Detect which cell encompasses the target text, then output its [X, Y] center coordinate. 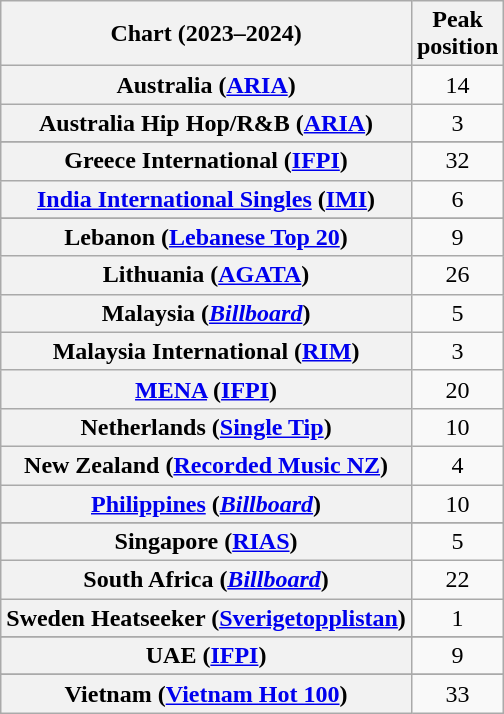
1 [457, 618]
22 [457, 580]
20 [457, 389]
India International Singles (IMI) [206, 199]
Vietnam (Vietnam Hot 100) [206, 694]
32 [457, 161]
Greece International (IFPI) [206, 161]
33 [457, 694]
Australia (ARIA) [206, 85]
Sweden Heatseeker (Sverigetopplistan) [206, 618]
Lithuania (AGATA) [206, 275]
Philippines (Billboard) [206, 503]
UAE (IFPI) [206, 656]
26 [457, 275]
Peakposition [457, 34]
Australia Hip Hop/R&B (ARIA) [206, 123]
Malaysia (Billboard) [206, 313]
Lebanon (Lebanese Top 20) [206, 237]
Chart (2023–2024) [206, 34]
Malaysia International (RIM) [206, 351]
Netherlands (Single Tip) [206, 427]
New Zealand (Recorded Music NZ) [206, 465]
South Africa (Billboard) [206, 580]
14 [457, 85]
4 [457, 465]
Singapore (RIAS) [206, 542]
MENA (IFPI) [206, 389]
6 [457, 199]
